Find where the given text appears and provide that cell's center as (X, Y) coordinate. 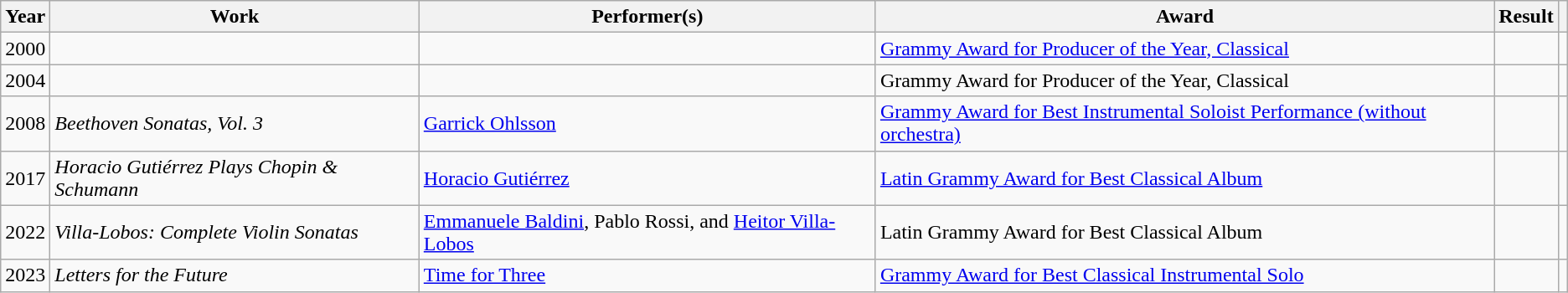
2008 (25, 124)
2004 (25, 80)
Emmanuele Baldini, Pablo Rossi, and Heitor Villa-Lobos (647, 233)
Performer(s) (647, 17)
Horacio Gutiérrez Plays Chopin & Schumann (235, 177)
Result (1526, 17)
Beethoven Sonatas, Vol. 3 (235, 124)
Letters for the Future (235, 275)
Year (25, 17)
Garrick Ohlsson (647, 124)
Work (235, 17)
2022 (25, 233)
Villa-Lobos: Complete Violin Sonatas (235, 233)
Award (1184, 17)
Grammy Award for Best Classical Instrumental Solo (1184, 275)
Horacio Gutiérrez (647, 177)
Grammy Award for Best Instrumental Soloist Performance (without orchestra) (1184, 124)
2017 (25, 177)
2000 (25, 49)
Time for Three (647, 275)
2023 (25, 275)
